For the text-containing cell, return its midpoint in (X, Y) coordinate format. 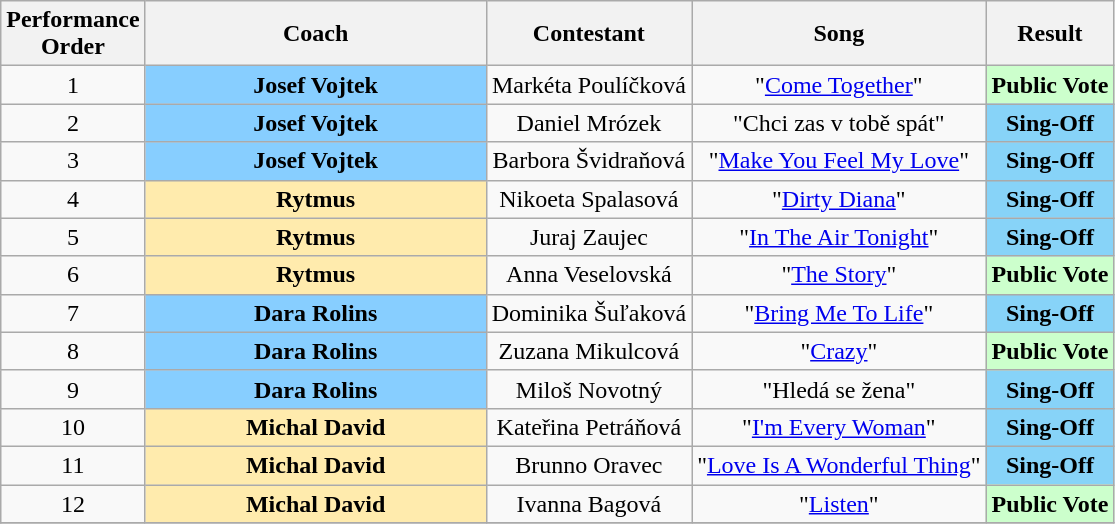
4 (73, 199)
Miloš Novotný (588, 389)
"The Story" (839, 275)
Result (1050, 34)
"Crazy" (839, 351)
5 (73, 237)
"Hledá se žena" (839, 389)
Anna Veselovská (588, 275)
2 (73, 123)
7 (73, 313)
Barbora Švidraňová (588, 161)
Brunno Oravec (588, 465)
"Chci zas v tobě spát" (839, 123)
10 (73, 427)
"Dirty Diana" (839, 199)
9 (73, 389)
Nikoeta Spalasová (588, 199)
Ivanna Bagová (588, 503)
8 (73, 351)
"Come Together" (839, 85)
"Listen" (839, 503)
Juraj Zaujec (588, 237)
Daniel Mrózek (588, 123)
6 (73, 275)
"Make You Feel My Love" (839, 161)
Markéta Poulíčková (588, 85)
Contestant (588, 34)
3 (73, 161)
"Love Is A Wonderful Thing" (839, 465)
Zuzana Mikulcová (588, 351)
11 (73, 465)
Coach (316, 34)
Dominika Šuľaková (588, 313)
"Bring Me To Life" (839, 313)
"In The Air Tonight" (839, 237)
"I'm Every Woman" (839, 427)
Kateřina Petráňová (588, 427)
12 (73, 503)
1 (73, 85)
Song (839, 34)
Performance Order (73, 34)
